Capture the cell that displays the provided text and extract its [X, Y] central coordinate. 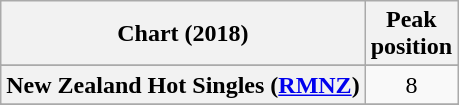
8 [411, 85]
Peakposition [411, 34]
New Zealand Hot Singles (RMNZ) [183, 85]
Chart (2018) [183, 34]
